Search for the cell housing the specified text and yield its (X, Y) center coordinate. 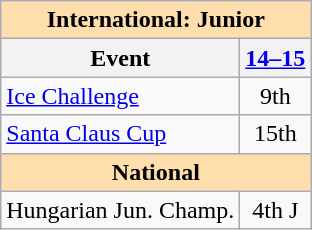
14–15 (276, 58)
International: Junior (156, 20)
9th (276, 96)
15th (276, 134)
Ice Challenge (120, 96)
Event (120, 58)
National (156, 172)
4th J (276, 210)
Santa Claus Cup (120, 134)
Hungarian Jun. Champ. (120, 210)
